Scan for the cell matching the given text and deliver its (x, y) coordinate at center. 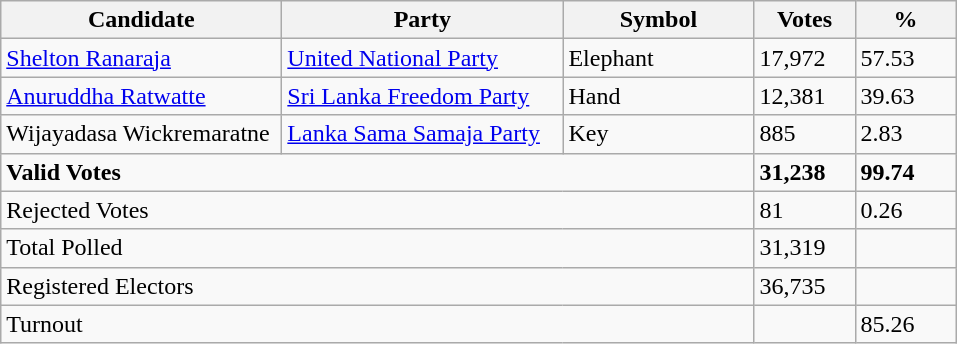
Lanka Sama Samaja Party (422, 134)
Party (422, 20)
Elephant (658, 58)
81 (804, 210)
Candidate (142, 20)
Shelton Ranaraja (142, 58)
99.74 (906, 172)
Votes (804, 20)
2.83 (906, 134)
Hand (658, 96)
Registered Electors (378, 286)
Rejected Votes (378, 210)
57.53 (906, 58)
Total Polled (378, 248)
Turnout (378, 324)
31,319 (804, 248)
% (906, 20)
885 (804, 134)
36,735 (804, 286)
85.26 (906, 324)
United National Party (422, 58)
Sri Lanka Freedom Party (422, 96)
0.26 (906, 210)
Wijayadasa Wickremaratne (142, 134)
Valid Votes (378, 172)
Anuruddha Ratwatte (142, 96)
Key (658, 134)
39.63 (906, 96)
Symbol (658, 20)
17,972 (804, 58)
31,238 (804, 172)
12,381 (804, 96)
